Return (X, Y) of the center of cell containing provided text 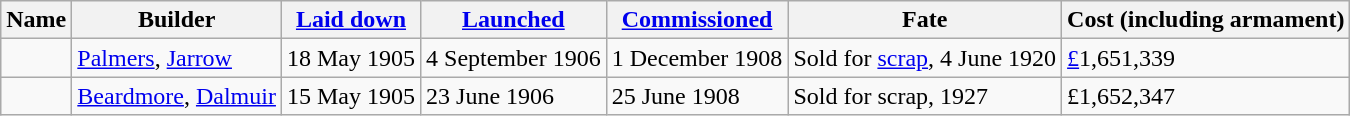
Fate (925, 20)
Commissioned (697, 20)
Beardmore, Dalmuir (177, 96)
1 December 1908 (697, 58)
Cost (including armament) (1206, 20)
Launched (514, 20)
£1,652,347 (1206, 96)
£1,651,339 (1206, 58)
4 September 1906 (514, 58)
25 June 1908 (697, 96)
23 June 1906 (514, 96)
Palmers, Jarrow (177, 58)
15 May 1905 (350, 96)
18 May 1905 (350, 58)
Name (36, 20)
Sold for scrap, 1927 (925, 96)
Builder (177, 20)
Sold for scrap, 4 June 1920 (925, 58)
Laid down (350, 20)
